Scan for the cell matching the given text and deliver its (x, y) coordinate at center. 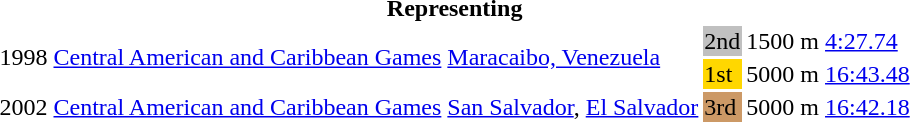
3rd (722, 107)
2nd (722, 41)
1500 m (783, 41)
Maracaibo, Venezuela (573, 58)
San Salvador, El Salvador (573, 107)
1st (722, 74)
